Pinpoint the cell where the given text exists, returning its (x, y) midpoint coordinate. 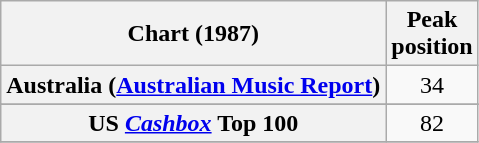
34 (432, 85)
Chart (1987) (194, 34)
Australia (Australian Music Report) (194, 85)
Peakposition (432, 34)
US Cashbox Top 100 (194, 123)
82 (432, 123)
